For the text-containing cell, return its midpoint in (X, Y) coordinate format. 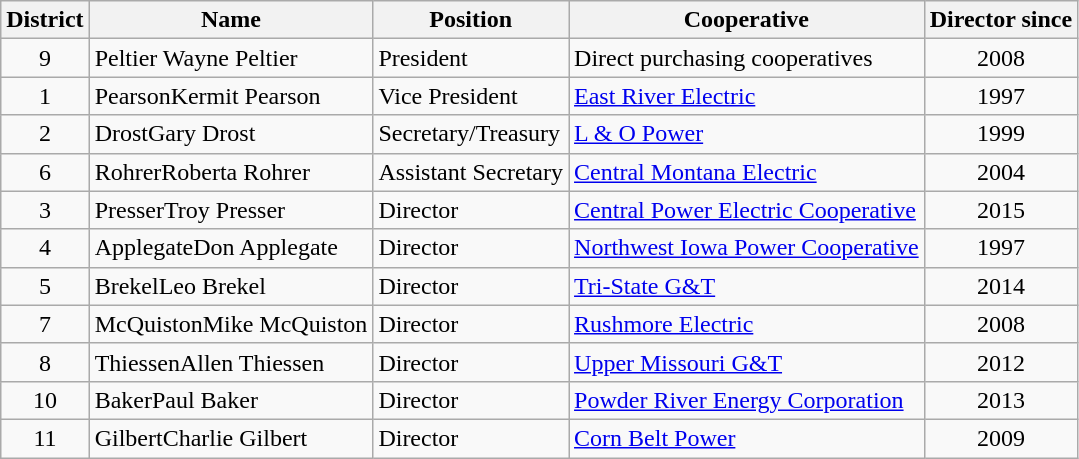
Corn Belt Power (747, 438)
Vice President (471, 96)
7 (45, 324)
PresserTroy Presser (231, 210)
Position (471, 20)
Powder River Energy Corporation (747, 400)
Upper Missouri G&T (747, 362)
2014 (1000, 286)
Peltier Wayne Peltier (231, 58)
DrostGary Drost (231, 134)
2004 (1000, 172)
1999 (1000, 134)
11 (45, 438)
BrekelLeo Brekel (231, 286)
ApplegateDon Applegate (231, 248)
Central Power Electric Cooperative (747, 210)
1 (45, 96)
Tri-State G&T (747, 286)
District (45, 20)
President (471, 58)
6 (45, 172)
GilbertCharlie Gilbert (231, 438)
Name (231, 20)
4 (45, 248)
10 (45, 400)
Secretary/Treasury (471, 134)
East River Electric (747, 96)
5 (45, 286)
8 (45, 362)
PearsonKermit Pearson (231, 96)
Cooperative (747, 20)
Central Montana Electric (747, 172)
2015 (1000, 210)
Director since (1000, 20)
Direct purchasing cooperatives (747, 58)
2012 (1000, 362)
McQuistonMike McQuiston (231, 324)
3 (45, 210)
Rushmore Electric (747, 324)
2013 (1000, 400)
L & O Power (747, 134)
2009 (1000, 438)
BakerPaul Baker (231, 400)
Northwest Iowa Power Cooperative (747, 248)
ThiessenAllen Thiessen (231, 362)
RohrerRoberta Rohrer (231, 172)
2 (45, 134)
Assistant Secretary (471, 172)
9 (45, 58)
